Detect which cell encompasses the target text, then output its (X, Y) center coordinate. 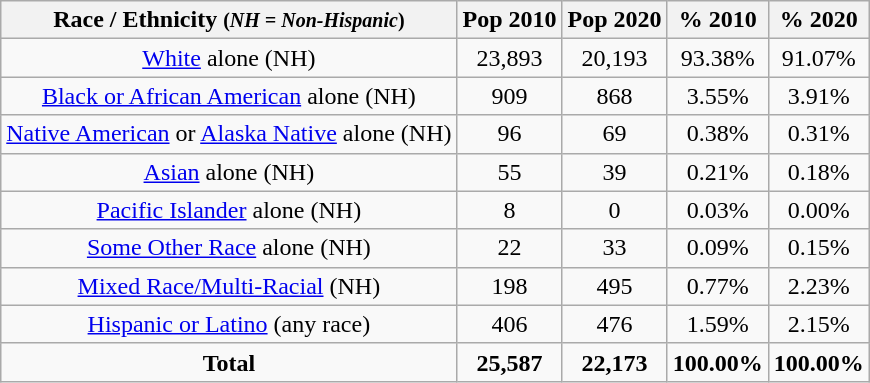
0.00% (818, 210)
Some Other Race alone (NH) (229, 248)
406 (510, 324)
868 (614, 96)
Pop 2020 (614, 20)
3.55% (718, 96)
8 (510, 210)
1.59% (718, 324)
69 (614, 134)
25,587 (510, 362)
23,893 (510, 58)
22 (510, 248)
Pop 2010 (510, 20)
Black or African American alone (NH) (229, 96)
2.15% (818, 324)
0.21% (718, 172)
476 (614, 324)
0.03% (718, 210)
495 (614, 286)
91.07% (818, 58)
0.31% (818, 134)
0.18% (818, 172)
2.23% (818, 286)
198 (510, 286)
20,193 (614, 58)
22,173 (614, 362)
0.38% (718, 134)
96 (510, 134)
93.38% (718, 58)
0.77% (718, 286)
33 (614, 248)
3.91% (818, 96)
White alone (NH) (229, 58)
0.09% (718, 248)
39 (614, 172)
Asian alone (NH) (229, 172)
909 (510, 96)
Pacific Islander alone (NH) (229, 210)
Native American or Alaska Native alone (NH) (229, 134)
0 (614, 210)
% 2010 (718, 20)
Hispanic or Latino (any race) (229, 324)
Mixed Race/Multi-Racial (NH) (229, 286)
Race / Ethnicity (NH = Non-Hispanic) (229, 20)
55 (510, 172)
% 2020 (818, 20)
0.15% (818, 248)
Total (229, 362)
